From the cell containing the given text, extract its center point as [X, Y] coordinate. 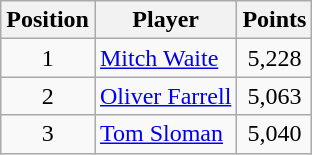
5,063 [274, 96]
Position [48, 20]
5,040 [274, 134]
Oliver Farrell [165, 96]
2 [48, 96]
5,228 [274, 58]
Points [274, 20]
3 [48, 134]
1 [48, 58]
Mitch Waite [165, 58]
Player [165, 20]
Tom Sloman [165, 134]
